Detect which cell encompasses the target text, then output its [X, Y] center coordinate. 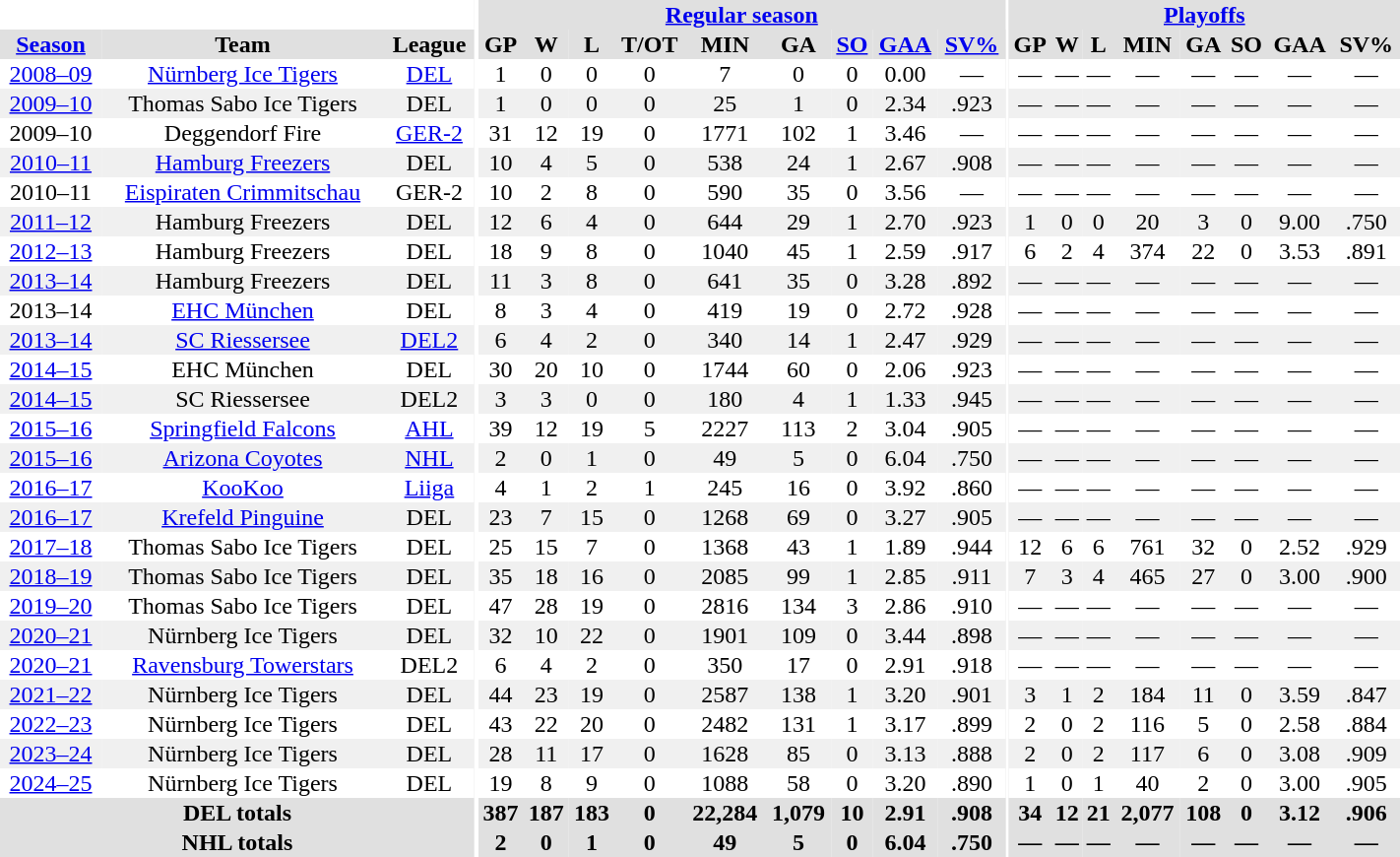
2.70 [906, 222]
39 [500, 428]
2587 [725, 694]
AHL [429, 428]
0.00 [906, 74]
644 [725, 222]
.901 [972, 694]
1.89 [906, 547]
2021–22 [51, 694]
2017–18 [51, 547]
465 [1148, 576]
.928 [972, 310]
2024–25 [51, 783]
2.59 [906, 251]
2022–23 [51, 724]
761 [1148, 547]
.900 [1367, 576]
3.56 [906, 192]
27 [1203, 576]
2.06 [906, 369]
Deggendorf Fire [242, 133]
85 [798, 754]
187 [546, 813]
2011–12 [51, 222]
NHL [429, 458]
2.58 [1300, 724]
109 [798, 635]
1,079 [798, 813]
Team [242, 44]
.910 [972, 606]
3.46 [906, 133]
116 [1148, 724]
3.92 [906, 488]
.944 [972, 547]
9.00 [1300, 222]
99 [798, 576]
113 [798, 428]
3.44 [906, 635]
.888 [972, 754]
.890 [972, 783]
.909 [1367, 754]
1040 [725, 251]
3.53 [1300, 251]
183 [592, 813]
3.13 [906, 754]
DEL totals [237, 813]
Ravensburg Towerstars [242, 665]
.884 [1367, 724]
.892 [972, 281]
Regular season [741, 15]
134 [798, 606]
.898 [972, 635]
2018–19 [51, 576]
NHL totals [237, 842]
641 [725, 281]
108 [1203, 813]
102 [798, 133]
Season [51, 44]
1771 [725, 133]
.918 [972, 665]
24 [798, 163]
Eispiraten Crimmitschau [242, 192]
3.27 [906, 517]
3.04 [906, 428]
387 [500, 813]
.911 [972, 576]
2.67 [906, 163]
2.85 [906, 576]
KooKoo [242, 488]
2.86 [906, 606]
69 [798, 517]
1744 [725, 369]
2085 [725, 576]
3.12 [1300, 813]
44 [500, 694]
1088 [725, 783]
374 [1148, 251]
2482 [725, 724]
Playoffs [1205, 15]
590 [725, 192]
Krefeld Pinguine [242, 517]
2023–24 [51, 754]
2.72 [906, 310]
.891 [1367, 251]
.906 [1367, 813]
2008–09 [51, 74]
3.08 [1300, 754]
538 [725, 163]
.945 [972, 399]
Arizona Coyotes [242, 458]
45 [798, 251]
58 [798, 783]
Liiga [429, 488]
1628 [725, 754]
1.33 [906, 399]
3.17 [906, 724]
2227 [725, 428]
245 [725, 488]
1901 [725, 635]
2012–13 [51, 251]
T/OT [650, 44]
40 [1148, 783]
184 [1148, 694]
31 [500, 133]
14 [798, 340]
.899 [972, 724]
47 [500, 606]
60 [798, 369]
.860 [972, 488]
340 [725, 340]
2019–20 [51, 606]
138 [798, 694]
117 [1148, 754]
1368 [725, 547]
2,077 [1148, 813]
.917 [972, 251]
.847 [1367, 694]
21 [1099, 813]
350 [725, 665]
131 [798, 724]
1268 [725, 517]
29 [798, 222]
3.59 [1300, 694]
League [429, 44]
2.34 [906, 103]
2.47 [906, 340]
Springfield Falcons [242, 428]
180 [725, 399]
3.28 [906, 281]
34 [1030, 813]
419 [725, 310]
2.52 [1300, 547]
22,284 [725, 813]
30 [500, 369]
2816 [725, 606]
